Find where the given text appears and provide that cell's center as [X, Y] coordinate. 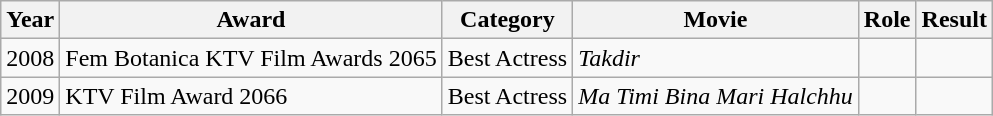
Result [954, 20]
Year [30, 20]
2008 [30, 58]
Category [507, 20]
KTV Film Award 2066 [251, 96]
Takdir [716, 58]
Award [251, 20]
Movie [716, 20]
Fem Botanica KTV Film Awards 2065 [251, 58]
Ma Timi Bina Mari Halchhu [716, 96]
Role [887, 20]
2009 [30, 96]
